Determine the (X, Y) coordinate at the center of the cell enclosing the given text.  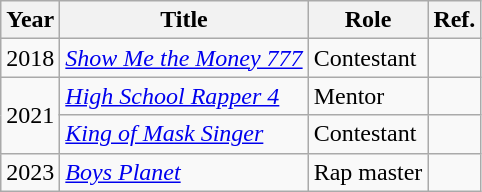
High School Rapper 4 (184, 96)
2023 (30, 172)
Show Me the Money 777 (184, 58)
Boys Planet (184, 172)
2021 (30, 115)
2018 (30, 58)
Role (368, 20)
King of Mask Singer (184, 134)
Title (184, 20)
Year (30, 20)
Rap master (368, 172)
Mentor (368, 96)
Ref. (454, 20)
